Return (x, y) of the center of cell containing provided text 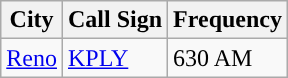
Frequency (228, 20)
KPLY (114, 58)
City (32, 20)
Reno (32, 58)
630 AM (228, 58)
Call Sign (114, 20)
